Find where the given text appears and provide that cell's center as [X, Y] coordinate. 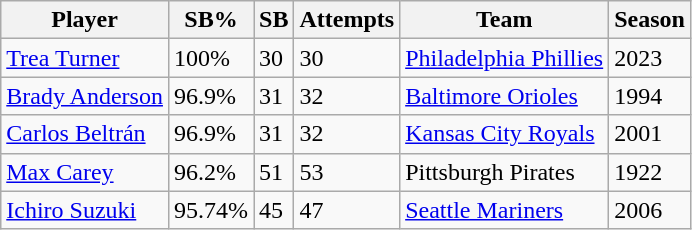
96.2% [210, 172]
47 [347, 210]
Philadelphia Phillies [504, 58]
1994 [650, 96]
53 [347, 172]
Max Carey [85, 172]
Attempts [347, 20]
Pittsburgh Pirates [504, 172]
Seattle Mariners [504, 210]
Carlos Beltrán [85, 134]
Trea Turner [85, 58]
2023 [650, 58]
51 [274, 172]
Baltimore Orioles [504, 96]
45 [274, 210]
1922 [650, 172]
SB [274, 20]
95.74% [210, 210]
2006 [650, 210]
Team [504, 20]
SB% [210, 20]
Player [85, 20]
Kansas City Royals [504, 134]
Season [650, 20]
Brady Anderson [85, 96]
100% [210, 58]
2001 [650, 134]
Ichiro Suzuki [85, 210]
